Return (X, Y) of the center of cell containing provided text 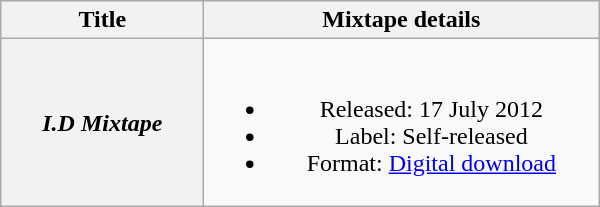
Title (102, 20)
Mixtape details (402, 20)
Released: 17 July 2012Label: Self-releasedFormat: Digital download (402, 122)
I.D Mixtape (102, 122)
